Provide the (x, y) coordinate of the cell's center where the given text is located.  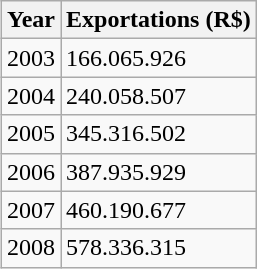
Exportations (R$) (159, 20)
460.190.677 (159, 210)
166.065.926 (159, 58)
2004 (30, 96)
2007 (30, 210)
Year (30, 20)
2008 (30, 248)
345.316.502 (159, 134)
2005 (30, 134)
387.935.929 (159, 172)
2003 (30, 58)
2006 (30, 172)
240.058.507 (159, 96)
578.336.315 (159, 248)
